Output the [X, Y] coordinate of the center of the cell containing the given text.  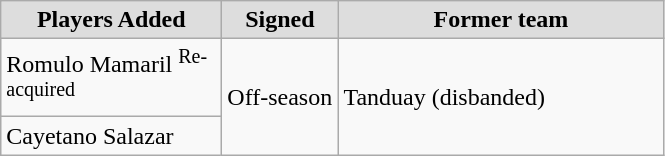
Players Added [112, 20]
Tanduay (disbanded) [501, 97]
Cayetano Salazar [112, 136]
Signed [280, 20]
Former team [501, 20]
Romulo Mamaril Re-acquired [112, 78]
Off-season [280, 97]
